Output the [X, Y] coordinate of the center of the cell containing the given text.  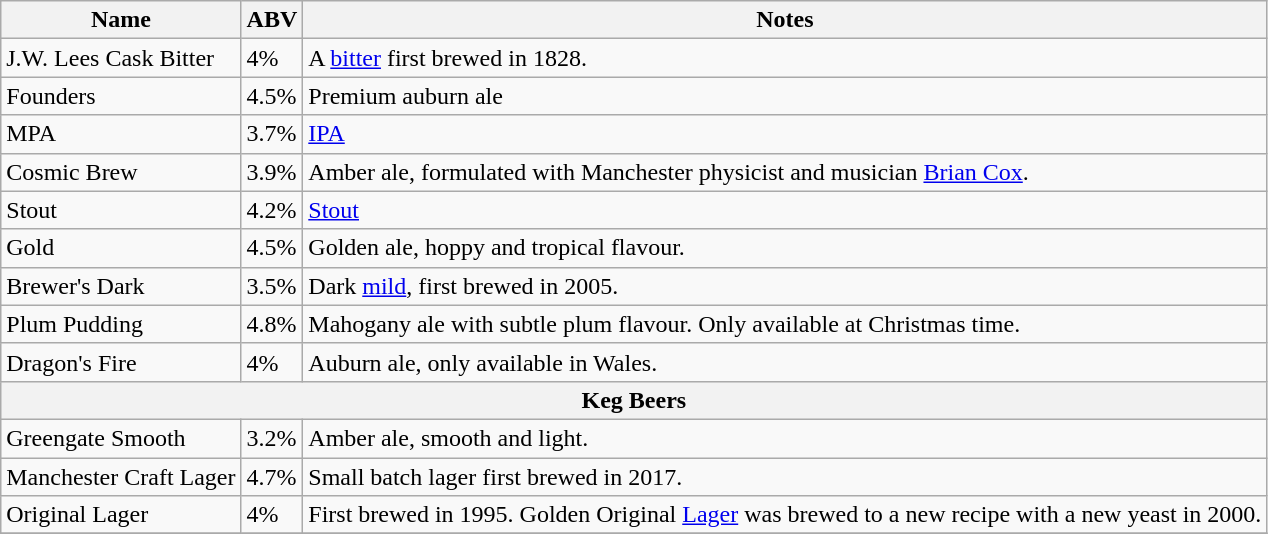
First brewed in 1995. Golden Original Lager was brewed to a new recipe with a new yeast in 2000. [785, 515]
Name [121, 20]
MPA [121, 134]
3.7% [272, 134]
IPA [785, 134]
Small batch lager first brewed in 2017. [785, 477]
Golden ale, hoppy and tropical flavour. [785, 248]
Keg Beers [634, 400]
ABV [272, 20]
Plum Pudding [121, 324]
Premium auburn ale [785, 96]
Founders [121, 96]
Cosmic Brew [121, 172]
Dragon's Fire [121, 362]
4.7% [272, 477]
Dark mild, first brewed in 2005. [785, 286]
3.9% [272, 172]
J.W. Lees Cask Bitter [121, 58]
Greengate Smooth [121, 438]
3.5% [272, 286]
Manchester Craft Lager [121, 477]
Original Lager [121, 515]
Gold [121, 248]
Amber ale, formulated with Manchester physicist and musician Brian Cox. [785, 172]
4.8% [272, 324]
Brewer's Dark [121, 286]
3.2% [272, 438]
4.2% [272, 210]
Auburn ale, only available in Wales. [785, 362]
Notes [785, 20]
A bitter first brewed in 1828. [785, 58]
Mahogany ale with subtle plum flavour. Only available at Christmas time. [785, 324]
Amber ale, smooth and light. [785, 438]
